Return the [x, y] coordinate for the center point of the cell that contains the specified text.  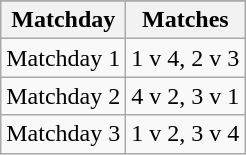
1 v 4, 2 v 3 [186, 58]
4 v 2, 3 v 1 [186, 96]
Matches [186, 20]
1 v 2, 3 v 4 [186, 134]
Matchday 2 [64, 96]
Matchday 1 [64, 58]
Matchday [64, 20]
Matchday 3 [64, 134]
